Search for the cell housing the specified text and yield its [X, Y] center coordinate. 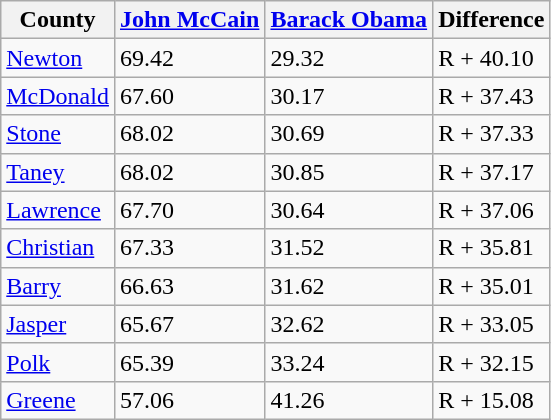
Barry [58, 286]
Newton [58, 58]
County [58, 20]
31.52 [349, 248]
R + 40.10 [492, 58]
R + 35.81 [492, 248]
R + 37.43 [492, 96]
41.26 [349, 400]
Polk [58, 362]
Christian [58, 248]
R + 32.15 [492, 362]
R + 37.33 [492, 134]
30.17 [349, 96]
29.32 [349, 58]
30.85 [349, 172]
R + 15.08 [492, 400]
67.60 [189, 96]
Jasper [58, 324]
33.24 [349, 362]
Barack Obama [349, 20]
R + 37.06 [492, 210]
67.70 [189, 210]
R + 35.01 [492, 286]
67.33 [189, 248]
Stone [58, 134]
65.67 [189, 324]
66.63 [189, 286]
Greene [58, 400]
69.42 [189, 58]
McDonald [58, 96]
57.06 [189, 400]
Lawrence [58, 210]
65.39 [189, 362]
R + 33.05 [492, 324]
Difference [492, 20]
30.69 [349, 134]
31.62 [349, 286]
John McCain [189, 20]
R + 37.17 [492, 172]
30.64 [349, 210]
Taney [58, 172]
32.62 [349, 324]
